Identify which cell holds the provided text, then report its (X, Y) central coordinate. 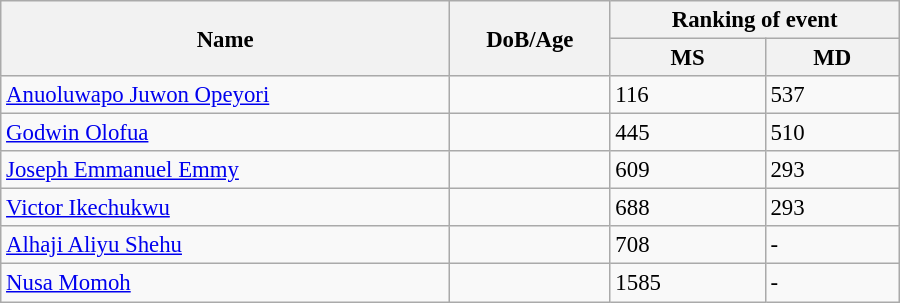
609 (688, 170)
Nusa Momoh (226, 283)
688 (688, 208)
510 (832, 133)
Ranking of event (754, 20)
Godwin Olofua (226, 133)
445 (688, 133)
708 (688, 245)
1585 (688, 283)
116 (688, 95)
MD (832, 58)
Joseph Emmanuel Emmy (226, 170)
Name (226, 38)
Victor Ikechukwu (226, 208)
DoB/Age (530, 38)
MS (688, 58)
537 (832, 95)
Anuoluwapo Juwon Opeyori (226, 95)
Alhaji Aliyu Shehu (226, 245)
